Extract the [x, y] coordinate from the center of the cell holding the provided text.  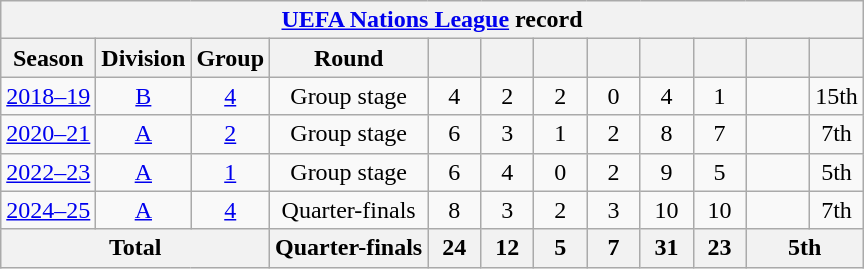
Total [136, 248]
12 [508, 248]
Group [230, 58]
2024–25 [48, 210]
Division [144, 58]
9 [666, 172]
Round [349, 58]
2022–23 [48, 172]
2020–21 [48, 134]
24 [454, 248]
Season [48, 58]
B [144, 96]
UEFA Nations League record [432, 20]
31 [666, 248]
23 [720, 248]
15th [837, 96]
2018–19 [48, 96]
